Identify which cell holds the provided text, then report its [x, y] central coordinate. 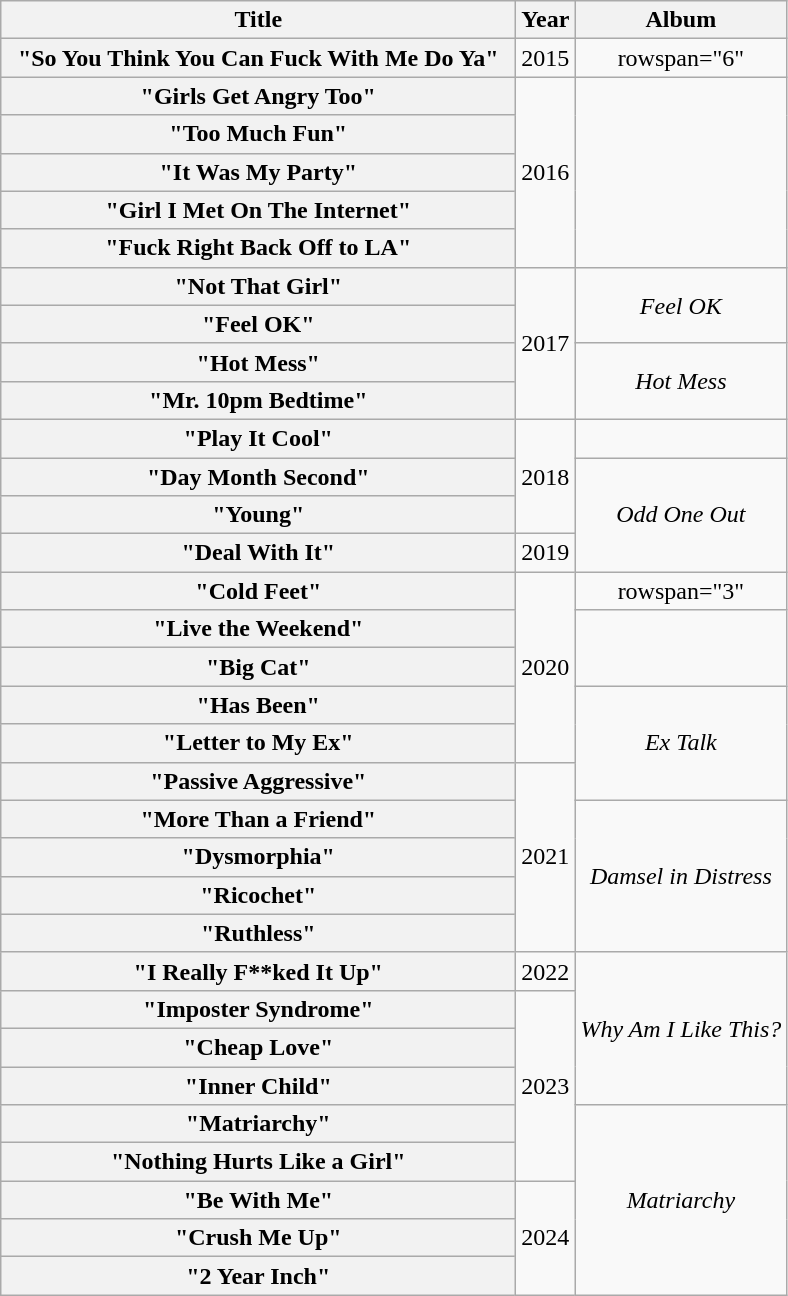
"Letter to My Ex" [258, 743]
rowspan="3" [681, 591]
"Passive Aggressive" [258, 781]
"2 Year Inch" [258, 1276]
"I Really F**ked It Up" [258, 971]
"Ricochet" [258, 895]
2018 [546, 476]
"Ruthless" [258, 933]
"It Was My Party" [258, 172]
2024 [546, 1238]
"Cheap Love" [258, 1047]
"Be With Me" [258, 1200]
2020 [546, 667]
"Mr. 10pm Bedtime" [258, 400]
"Not That Girl" [258, 286]
2021 [546, 857]
Matriarchy [681, 1200]
Why Am I Like This? [681, 1028]
"Play It Cool" [258, 438]
rowspan="6" [681, 58]
"Girl I Met On The Internet" [258, 210]
"Dysmorphia" [258, 857]
Title [258, 20]
2016 [546, 172]
Year [546, 20]
2022 [546, 971]
Hot Mess [681, 381]
Feel OK [681, 305]
"Day Month Second" [258, 477]
"Inner Child" [258, 1085]
2015 [546, 58]
2019 [546, 553]
"Matriarchy" [258, 1124]
"Live the Weekend" [258, 629]
"Imposter Syndrome" [258, 1009]
"Girls Get Angry Too" [258, 96]
"Hot Mess" [258, 362]
"Young" [258, 515]
Damsel in Distress [681, 876]
"Feel OK" [258, 324]
"Big Cat" [258, 667]
"Nothing Hurts Like a Girl" [258, 1162]
Album [681, 20]
Odd One Out [681, 515]
"Fuck Right Back Off to LA" [258, 248]
"Has Been" [258, 705]
"So You Think You Can Fuck With Me Do Ya" [258, 58]
2017 [546, 343]
"More Than a Friend" [258, 819]
"Cold Feet" [258, 591]
"Too Much Fun" [258, 134]
"Deal With It" [258, 553]
2023 [546, 1085]
"Crush Me Up" [258, 1238]
Ex Talk [681, 743]
